Return the (X, Y) coordinate for the center point of the cell that contains the specified text.  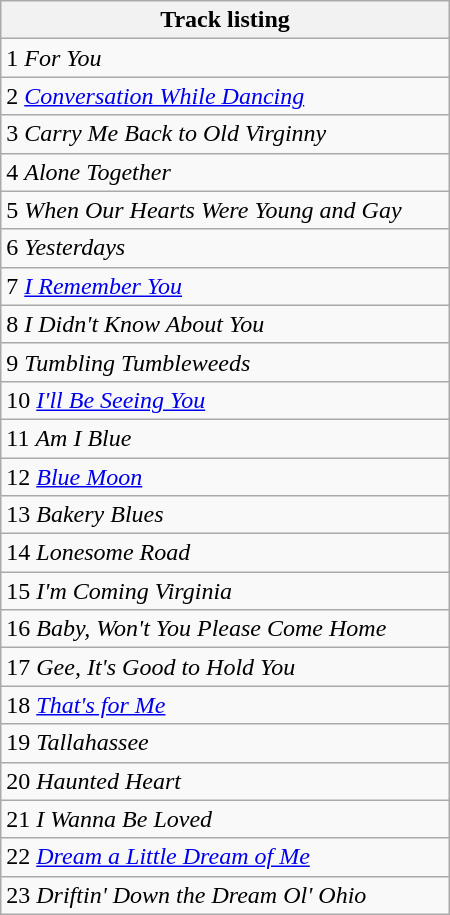
3 Carry Me Back to Old Virginny (225, 134)
13 Bakery Blues (225, 515)
11 Am I Blue (225, 438)
8 I Didn't Know About You (225, 324)
16 Baby, Won't You Please Come Home (225, 629)
19 Tallahassee (225, 743)
10 I'll Be Seeing You (225, 400)
18 That's for Me (225, 705)
12 Blue Moon (225, 477)
5 When Our Hearts Were Young and Gay (225, 210)
1 For You (225, 58)
2 Conversation While Dancing (225, 96)
7 I Remember You (225, 286)
21 I Wanna Be Loved (225, 819)
Track listing (225, 20)
15 I'm Coming Virginia (225, 591)
4 Alone Together (225, 172)
14 Lonesome Road (225, 553)
22 Dream a Little Dream of Me (225, 857)
23 Driftin' Down the Dream Ol' Ohio (225, 895)
20 Haunted Heart (225, 781)
17 Gee, It's Good to Hold You (225, 667)
9 Tumbling Tumbleweeds (225, 362)
6 Yesterdays (225, 248)
